For the text-containing cell, return its midpoint in (X, Y) coordinate format. 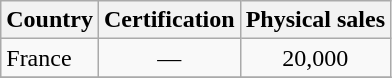
— (169, 58)
Certification (169, 20)
Country (50, 20)
20,000 (315, 58)
Physical sales (315, 20)
France (50, 58)
